Determine the (X, Y) coordinate at the center of the cell enclosing the given text.  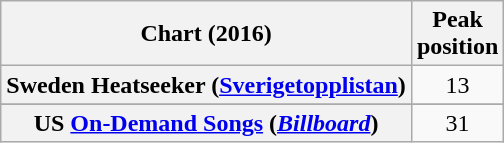
US On-Demand Songs (Billboard) (206, 123)
13 (457, 85)
31 (457, 123)
Sweden Heatseeker (Sverigetopplistan) (206, 85)
Peakposition (457, 34)
Chart (2016) (206, 34)
